Scan for the cell matching the given text and deliver its [X, Y] coordinate at center. 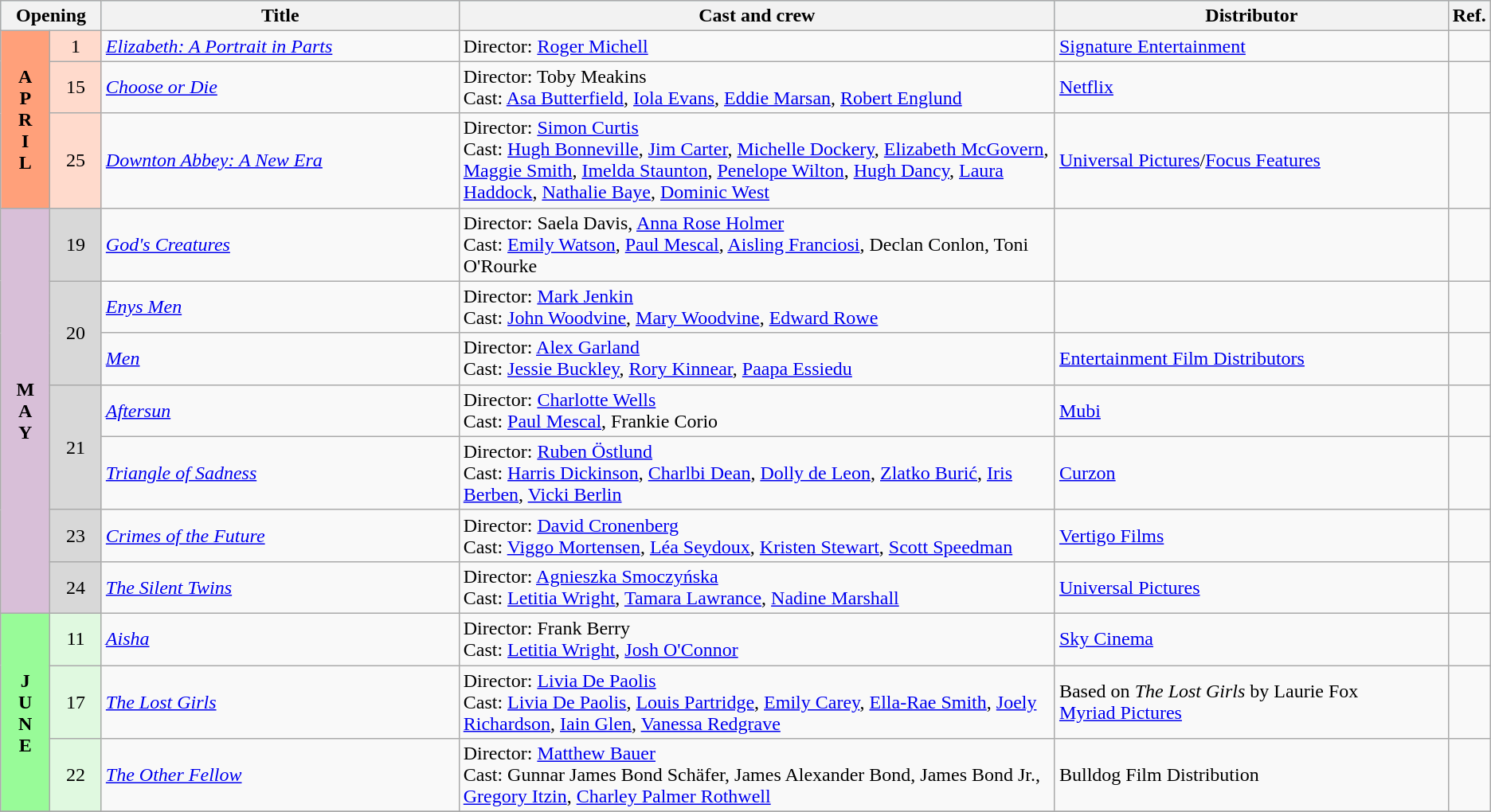
Director: Charlotte Wells Cast: Paul Mescal, Frankie Corio [757, 411]
Triangle of Sadness [280, 473]
Enys Men [280, 307]
Elizabeth: A Portrait in Parts [280, 46]
The Lost Girls [280, 702]
Ref. [1469, 16]
Director: Toby Meakins Cast: Asa Butterfield, Iola Evans, Eddie Marsan, Robert Englund [757, 88]
Distributor [1251, 16]
APRIL [25, 119]
God's Creatures [280, 244]
Crimes of the Future [280, 535]
Men [280, 358]
Universal Pictures/Focus Features [1251, 161]
15 [76, 88]
22 [76, 775]
MAY [25, 411]
Mubi [1251, 411]
Director: Ruben Östlund Cast: Harris Dickinson, Charlbi Dean, Dolly de Leon, Zlatko Burić, Iris Berben, Vicki Berlin [757, 473]
The Other Fellow [280, 775]
Signature Entertainment [1251, 46]
Downton Abbey: A New Era [280, 161]
21 [76, 447]
20 [76, 333]
24 [76, 588]
Director: Frank Berry Cast: Letitia Wright, Josh O'Connor [757, 638]
Based on The Lost Girls by Laurie Fox Myriad Pictures [1251, 702]
Director: Saela Davis, Anna Rose Holmer Cast: Emily Watson, Paul Mescal, Aisling Franciosi, Declan Conlon, Toni O'Rourke [757, 244]
Netflix [1251, 88]
Aisha [280, 638]
Director: David Cronenberg Cast: Viggo Mortensen, Léa Seydoux, Kristen Stewart, Scott Speedman [757, 535]
Vertigo Films [1251, 535]
Director: Roger Michell [757, 46]
23 [76, 535]
Director: Matthew Bauer Cast: Gunnar James Bond Schäfer, James Alexander Bond, James Bond Jr., Gregory Itzin, Charley Palmer Rothwell [757, 775]
The Silent Twins [280, 588]
1 [76, 46]
Director: Mark Jenkin Cast: John Woodvine, Mary Woodvine, Edward Rowe [757, 307]
Director: Agnieszka Smoczyńska Cast: Letitia Wright, Tamara Lawrance, Nadine Marshall [757, 588]
17 [76, 702]
Title [280, 16]
11 [76, 638]
Entertainment Film Distributors [1251, 358]
Aftersun [280, 411]
JUNE [25, 712]
19 [76, 244]
Sky Cinema [1251, 638]
Curzon [1251, 473]
Opening [51, 16]
Bulldog Film Distribution [1251, 775]
Cast and crew [757, 16]
Director: Livia De Paolis Cast: Livia De Paolis, Louis Partridge, Emily Carey, Ella-Rae Smith, Joely Richardson, Iain Glen, Vanessa Redgrave [757, 702]
25 [76, 161]
Director: Alex Garland Cast: Jessie Buckley, Rory Kinnear, Paapa Essiedu [757, 358]
Choose or Die [280, 88]
Universal Pictures [1251, 588]
